Detect which cell encompasses the target text, then output its (X, Y) center coordinate. 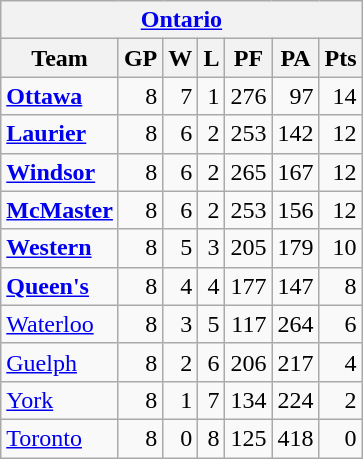
PF (248, 58)
L (212, 58)
206 (248, 362)
147 (296, 286)
W (180, 58)
117 (248, 324)
142 (296, 134)
156 (296, 210)
177 (248, 286)
134 (248, 400)
224 (296, 400)
14 (340, 96)
Ontario (182, 20)
205 (248, 248)
Windsor (60, 172)
418 (296, 438)
10 (340, 248)
97 (296, 96)
Guelph (60, 362)
Team (60, 58)
McMaster (60, 210)
276 (248, 96)
GP (140, 58)
125 (248, 438)
Laurier (60, 134)
Pts (340, 58)
217 (296, 362)
Queen's (60, 286)
Ottawa (60, 96)
264 (296, 324)
PA (296, 58)
York (60, 400)
Toronto (60, 438)
179 (296, 248)
Western (60, 248)
Waterloo (60, 324)
167 (296, 172)
265 (248, 172)
